Detect which cell encompasses the target text, then output its [X, Y] center coordinate. 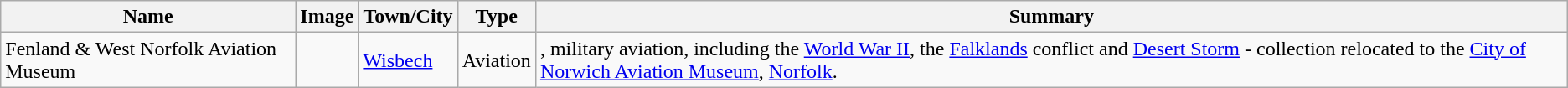
Town/City [408, 17]
Wisbech [408, 60]
Summary [1051, 17]
Type [496, 17]
Aviation [496, 60]
Image [327, 17]
Name [148, 17]
Fenland & West Norfolk Aviation Museum [148, 60]
